Pinpoint the cell where the given text exists, returning its [X, Y] midpoint coordinate. 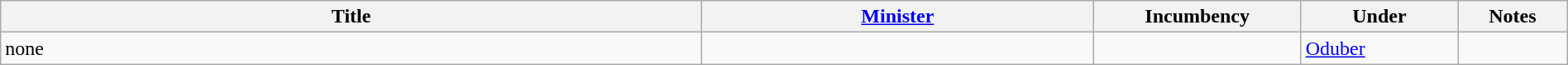
Incumbency [1198, 17]
Notes [1513, 17]
Under [1379, 17]
Minister [898, 17]
Title [351, 17]
none [351, 48]
Oduber [1379, 48]
